Capture the cell that displays the provided text and extract its [X, Y] central coordinate. 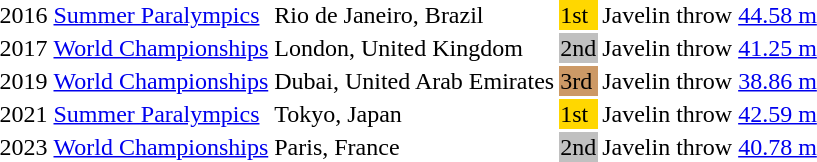
London, United Kingdom [414, 48]
Paris, France [414, 147]
3rd [578, 81]
Rio de Janeiro, Brazil [414, 15]
Dubai, United Arab Emirates [414, 81]
Tokyo, Japan [414, 114]
